Scan for the cell matching the given text and deliver its [x, y] coordinate at center. 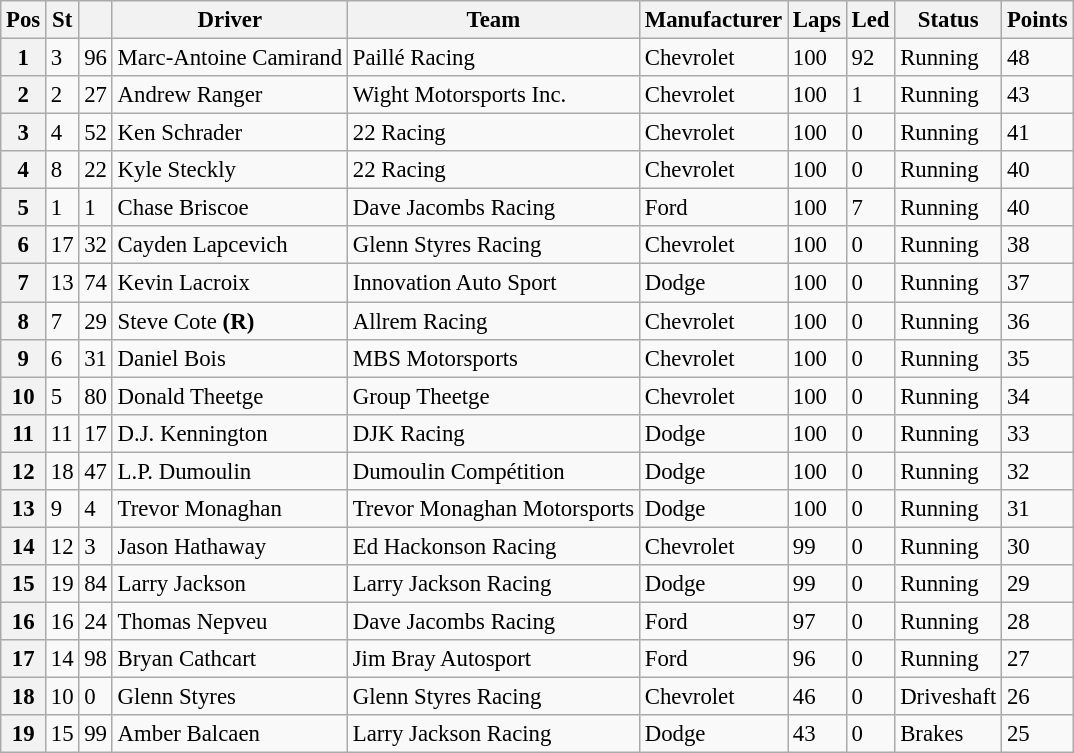
92 [870, 58]
Larry Jackson [230, 584]
Daniel Bois [230, 358]
24 [96, 621]
MBS Motorsports [493, 358]
St [62, 20]
L.P. Dumoulin [230, 471]
Brakes [948, 734]
Dumoulin Compétition [493, 471]
Group Theetge [493, 396]
35 [1038, 358]
25 [1038, 734]
26 [1038, 697]
98 [96, 659]
Laps [818, 20]
Pos [24, 20]
Trevor Monaghan Motorsports [493, 509]
Trevor Monaghan [230, 509]
Led [870, 20]
Amber Balcaen [230, 734]
Thomas Nepveu [230, 621]
36 [1038, 321]
Marc-Antoine Camirand [230, 58]
Glenn Styres [230, 697]
47 [96, 471]
84 [96, 584]
Innovation Auto Sport [493, 283]
37 [1038, 283]
97 [818, 621]
80 [96, 396]
33 [1038, 433]
Jim Bray Autosport [493, 659]
46 [818, 697]
52 [96, 133]
Kevin Lacroix [230, 283]
30 [1038, 546]
41 [1038, 133]
Chase Briscoe [230, 208]
Paillé Racing [493, 58]
Ken Schrader [230, 133]
48 [1038, 58]
Driver [230, 20]
Jason Hathaway [230, 546]
D.J. Kennington [230, 433]
Wight Motorsports Inc. [493, 95]
Bryan Cathcart [230, 659]
Driveshaft [948, 697]
34 [1038, 396]
Ed Hackonson Racing [493, 546]
Andrew Ranger [230, 95]
DJK Racing [493, 433]
Allrem Racing [493, 321]
Manufacturer [713, 20]
Status [948, 20]
Steve Cote (R) [230, 321]
22 [96, 170]
Donald Theetge [230, 396]
38 [1038, 245]
Points [1038, 20]
28 [1038, 621]
Kyle Steckly [230, 170]
Cayden Lapcevich [230, 245]
74 [96, 283]
Team [493, 20]
